Provide the [x, y] coordinate of the cell's center where the given text is located.  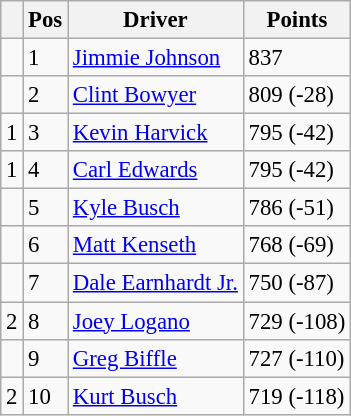
3 [46, 133]
837 [296, 58]
750 (-87) [296, 283]
768 (-69) [296, 245]
Greg Biffle [156, 358]
786 (-51) [296, 208]
10 [46, 396]
Driver [156, 20]
6 [46, 245]
5 [46, 208]
Matt Kenseth [156, 245]
9 [46, 358]
Dale Earnhardt Jr. [156, 283]
Points [296, 20]
727 (-110) [296, 358]
4 [46, 170]
729 (-108) [296, 321]
809 (-28) [296, 95]
Kyle Busch [156, 208]
7 [46, 283]
Kurt Busch [156, 396]
Joey Logano [156, 321]
Jimmie Johnson [156, 58]
Kevin Harvick [156, 133]
8 [46, 321]
719 (-118) [296, 396]
Clint Bowyer [156, 95]
Pos [46, 20]
Carl Edwards [156, 170]
